Locate the cell with the specified text and output its [X, Y] center coordinate. 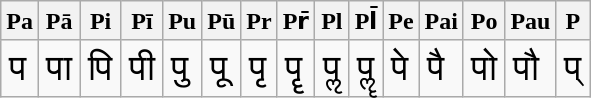
Pl̄ [366, 21]
Pai [441, 21]
Pī [142, 21]
Pa [20, 21]
पॣ [366, 68]
Pe [401, 21]
पै [441, 68]
पॄ [296, 68]
पू [222, 68]
Pi [100, 21]
पॢ [332, 68]
Pr [259, 21]
पो [484, 68]
पौ [530, 68]
Po [484, 21]
Pu [182, 21]
P [573, 21]
Pau [530, 21]
Pū [222, 21]
पि [100, 68]
Pr̄ [296, 21]
पा [58, 68]
पी [142, 68]
पृ [259, 68]
प [20, 68]
Pā [58, 21]
पु [182, 68]
पे [401, 68]
प् [573, 68]
Pl [332, 21]
